From the cell containing the given text, extract its center point as (X, Y) coordinate. 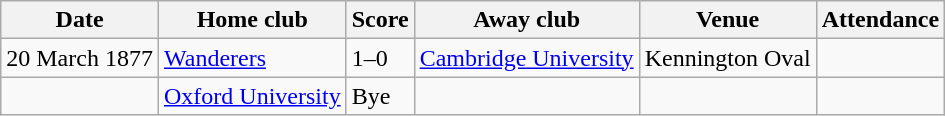
Score (380, 20)
Wanderers (252, 58)
1–0 (380, 58)
Venue (728, 20)
Attendance (880, 20)
Home club (252, 20)
Oxford University (252, 96)
Date (80, 20)
20 March 1877 (80, 58)
Away club (526, 20)
Kennington Oval (728, 58)
Bye (380, 96)
Cambridge University (526, 58)
